Identify which cell holds the provided text, then report its (x, y) central coordinate. 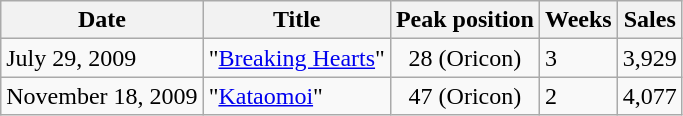
47 (Oricon) (464, 96)
Weeks (578, 20)
3 (578, 58)
"Kataomoi" (296, 96)
4,077 (650, 96)
3,929 (650, 58)
28 (Oricon) (464, 58)
2 (578, 96)
Date (102, 20)
Sales (650, 20)
"Breaking Hearts" (296, 58)
Peak position (464, 20)
July 29, 2009 (102, 58)
Title (296, 20)
November 18, 2009 (102, 96)
